Return the [x, y] coordinate for the center point of the cell that contains the specified text.  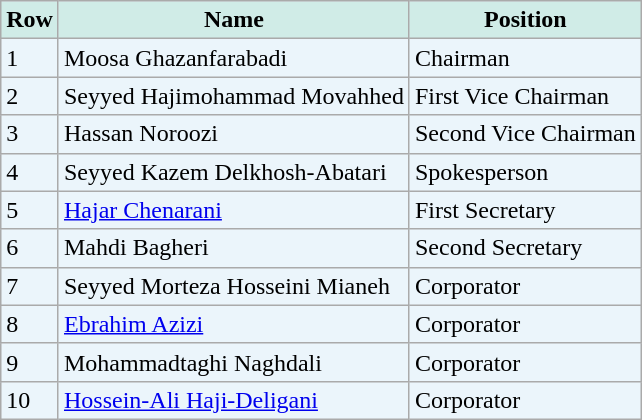
9 [30, 362]
Position [525, 20]
First Vice Chairman [525, 96]
Row [30, 20]
Mahdi Bagheri [234, 248]
Mohammadtaghi Naghdali [234, 362]
5 [30, 210]
Second Vice Chairman [525, 134]
Second Secretary [525, 248]
Moosa Ghazanfarabadi [234, 58]
6 [30, 248]
Name [234, 20]
2 [30, 96]
Seyyed Kazem Delkhosh-Abatari [234, 172]
First Secretary [525, 210]
10 [30, 400]
Hajar Chenarani [234, 210]
3 [30, 134]
Ebrahim Azizi [234, 324]
4 [30, 172]
Seyyed Hajimohammad Movahhed [234, 96]
1 [30, 58]
8 [30, 324]
7 [30, 286]
Spokesperson [525, 172]
Chairman [525, 58]
Hassan Noroozi [234, 134]
Seyyed Morteza Hosseini Mianeh [234, 286]
Hossein-Ali Haji-Deligani [234, 400]
